Extract the (x, y) coordinate from the center of the cell holding the provided text.  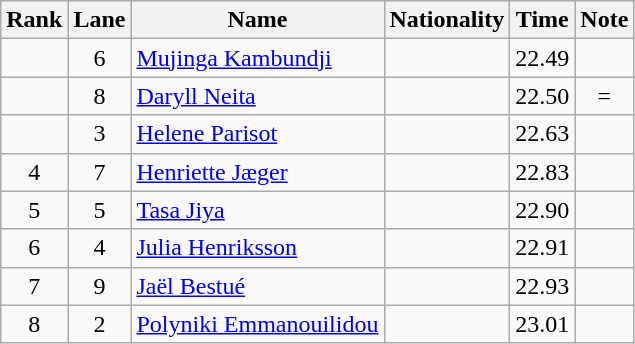
Polyniki Emmanouilidou (258, 324)
Jaël Bestué (258, 286)
Nationality (447, 20)
Note (604, 20)
22.83 (542, 172)
22.63 (542, 134)
Helene Parisot (258, 134)
9 (100, 286)
3 (100, 134)
22.50 (542, 96)
23.01 (542, 324)
2 (100, 324)
Daryll Neita (258, 96)
22.90 (542, 210)
22.93 (542, 286)
= (604, 96)
Time (542, 20)
Tasa Jiya (258, 210)
Mujinga Kambundji (258, 58)
22.91 (542, 248)
Lane (100, 20)
22.49 (542, 58)
Name (258, 20)
Henriette Jæger (258, 172)
Julia Henriksson (258, 248)
Rank (34, 20)
